Extract the [X, Y] coordinate from the center of the cell holding the provided text.  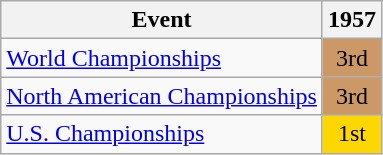
North American Championships [162, 96]
1957 [352, 20]
U.S. Championships [162, 134]
1st [352, 134]
World Championships [162, 58]
Event [162, 20]
